Return the (x, y) coordinate for the center point of the cell that contains the specified text.  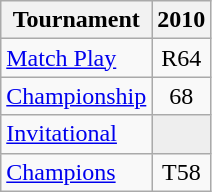
Champions (76, 172)
2010 (182, 20)
T58 (182, 172)
Tournament (76, 20)
68 (182, 96)
R64 (182, 58)
Invitational (76, 134)
Match Play (76, 58)
Championship (76, 96)
